Extract the [x, y] coordinate from the center of the cell holding the provided text.  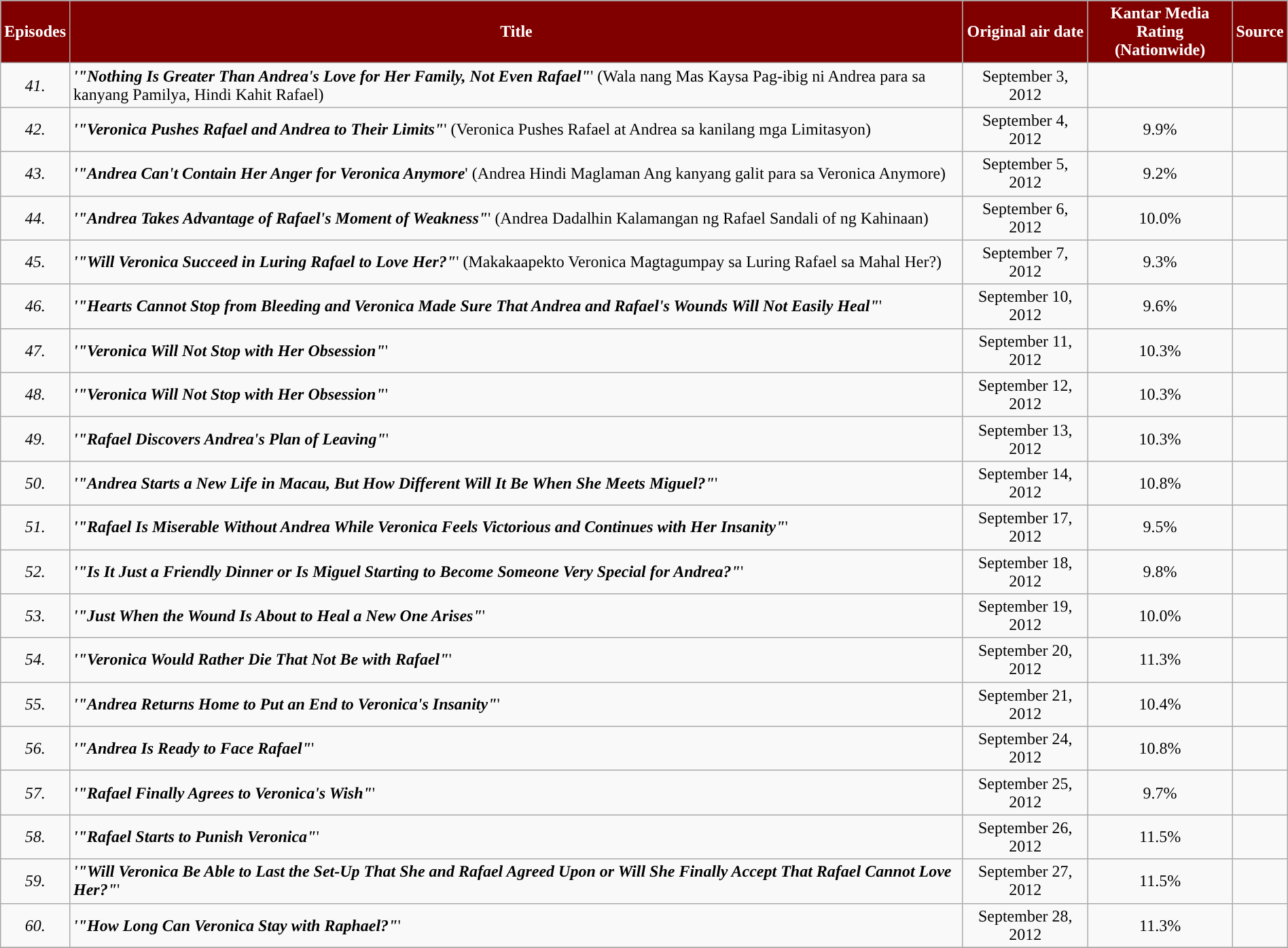
57. [35, 792]
'"Andrea Returns Home to Put an End to Veronica's Insanity"' [516, 704]
'"Rafael Is Miserable Without Andrea While Veronica Feels Victorious and Continues with Her Insanity"' [516, 527]
51. [35, 527]
Title [516, 32]
9.7% [1160, 792]
'"Will Veronica Succeed in Luring Rafael to Love Her?"' (Makakaapekto Veronica Magtagumpay sa Luring Rafael sa Mahal Her?) [516, 262]
September 7, 2012 [1025, 262]
September 20, 2012 [1025, 661]
September 3, 2012 [1025, 86]
48. [35, 394]
47. [35, 351]
'"Rafael Finally Agrees to Veronica's Wish"' [516, 792]
56. [35, 749]
September 18, 2012 [1025, 571]
September 26, 2012 [1025, 837]
September 13, 2012 [1025, 439]
'"Rafael Starts to Punish Veronica"' [516, 837]
September 28, 2012 [1025, 926]
'"Rafael Discovers Andrea's Plan of Leaving"' [516, 439]
September 25, 2012 [1025, 792]
46. [35, 306]
September 12, 2012 [1025, 394]
September 4, 2012 [1025, 129]
'"How Long Can Veronica Stay with Raphael?"' [516, 926]
'"Andrea Takes Advantage of Rafael's Moment of Weakness"' (Andrea Dadalhin Kalamangan ng Rafael Sandali of ng Kahinaan) [516, 217]
59. [35, 881]
'"Hearts Cannot Stop from Bleeding and Veronica Made Sure That Andrea and Rafael's Wounds Will Not Easily Heal"' [516, 306]
September 27, 2012 [1025, 881]
53. [35, 616]
43. [35, 174]
9.9% [1160, 129]
September 6, 2012 [1025, 217]
49. [35, 439]
44. [35, 217]
54. [35, 661]
55. [35, 704]
'"Just When the Wound Is About to Heal a New One Arises"' [516, 616]
September 17, 2012 [1025, 527]
50. [35, 482]
'"Andrea Starts a New Life in Macau, But How Different Will It Be When She Meets Miguel?"' [516, 482]
September 21, 2012 [1025, 704]
9.3% [1160, 262]
58. [35, 837]
September 19, 2012 [1025, 616]
10.4% [1160, 704]
Original air date [1025, 32]
9.5% [1160, 527]
Kantar Media Rating (Nationwide) [1160, 32]
42. [35, 129]
September 14, 2012 [1025, 482]
'"Will Veronica Be Able to Last the Set-Up That She and Rafael Agreed Upon or Will She Finally Accept That Rafael Cannot Love Her?"' [516, 881]
9.6% [1160, 306]
September 5, 2012 [1025, 174]
'"Is It Just a Friendly Dinner or Is Miguel Starting to Become Someone Very Special for Andrea?"' [516, 571]
60. [35, 926]
September 24, 2012 [1025, 749]
52. [35, 571]
9.2% [1160, 174]
45. [35, 262]
'"Veronica Would Rather Die That Not Be with Rafael"' [516, 661]
September 10, 2012 [1025, 306]
'"Veronica Pushes Rafael and Andrea to Their Limits"' (Veronica Pushes Rafael at Andrea sa kanilang mga Limitasyon) [516, 129]
Source [1259, 32]
'"Andrea Is Ready to Face Rafael"' [516, 749]
September 11, 2012 [1025, 351]
9.8% [1160, 571]
'"Andrea Can't Contain Her Anger for Veronica Anymore' (Andrea Hindi Maglaman Ang kanyang galit para sa Veronica Anymore) [516, 174]
41. [35, 86]
Episodes [35, 32]
